Search for the cell housing the specified text and yield its [X, Y] center coordinate. 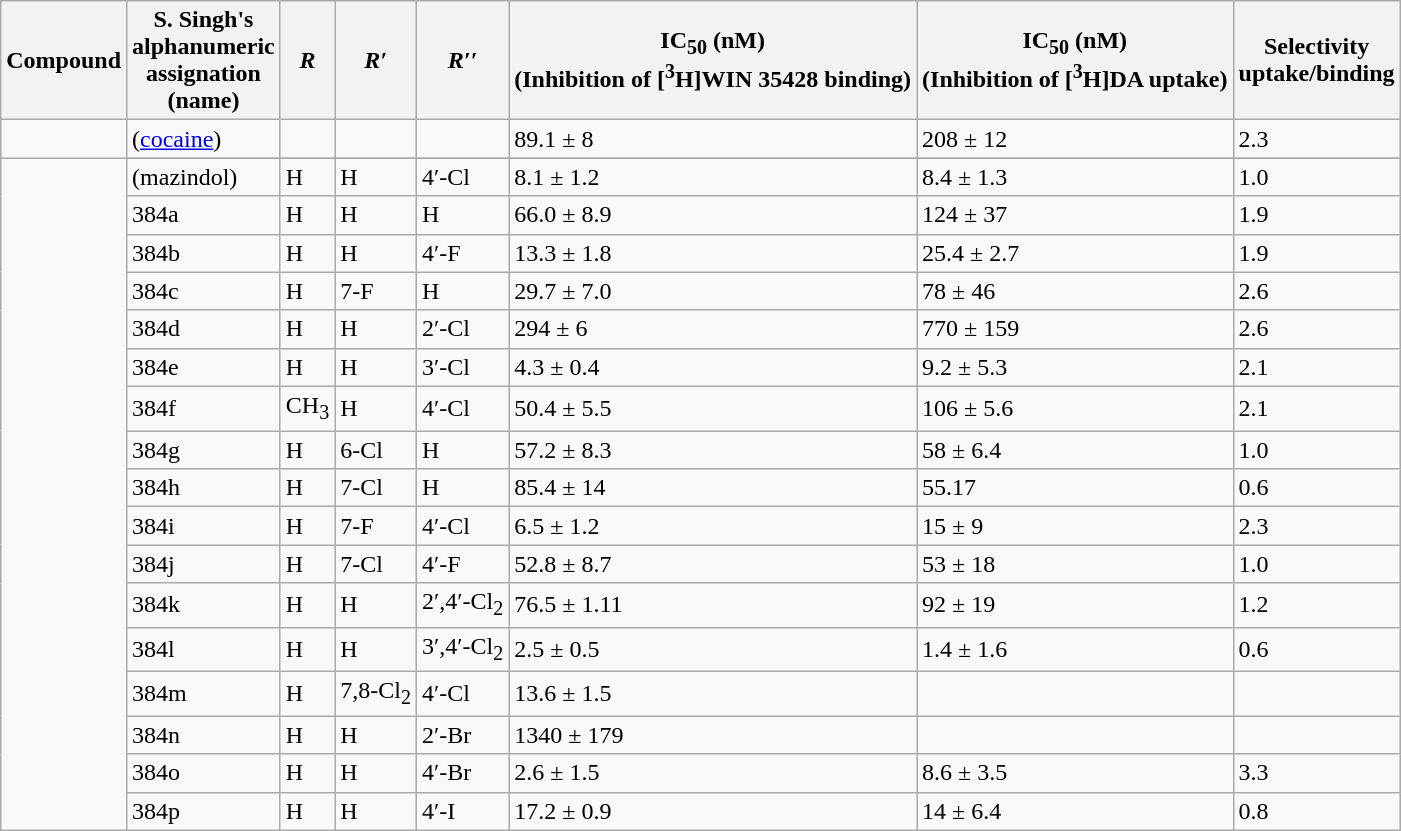
384l [204, 649]
57.2 ± 8.3 [713, 450]
1.2 [1316, 605]
R′′ [462, 60]
106 ± 5.6 [1075, 408]
384k [204, 605]
25.4 ± 2.7 [1075, 253]
76.5 ± 1.11 [713, 605]
1.4 ± 1.6 [1075, 649]
2′,4′-Cl2 [462, 605]
IC50 (nM)(Inhibition of [3H]WIN 35428 binding) [713, 60]
R [307, 60]
0.8 [1316, 811]
8.4 ± 1.3 [1075, 177]
384a [204, 215]
78 ± 46 [1075, 291]
6.5 ± 1.2 [713, 526]
384e [204, 367]
66.0 ± 8.9 [713, 215]
4′-I [462, 811]
294 ± 6 [713, 329]
2′-Cl [462, 329]
6-Cl [376, 450]
85.4 ± 14 [713, 488]
IC50 (nM)(Inhibition of [3H]DA uptake) [1075, 60]
4.3 ± 0.4 [713, 367]
384d [204, 329]
58 ± 6.4 [1075, 450]
(mazindol) [204, 177]
14 ± 6.4 [1075, 811]
384o [204, 773]
(cocaine) [204, 139]
384n [204, 735]
89.1 ± 8 [713, 139]
8.1 ± 1.2 [713, 177]
50.4 ± 5.5 [713, 408]
2.5 ± 0.5 [713, 649]
9.2 ± 5.3 [1075, 367]
2.6 ± 1.5 [713, 773]
CH3 [307, 408]
3′-Cl [462, 367]
55.17 [1075, 488]
384g [204, 450]
384j [204, 564]
384p [204, 811]
1340 ± 179 [713, 735]
13.3 ± 1.8 [713, 253]
92 ± 19 [1075, 605]
8.6 ± 3.5 [1075, 773]
29.7 ± 7.0 [713, 291]
R′ [376, 60]
384i [204, 526]
384m [204, 694]
2′-Br [462, 735]
208 ± 12 [1075, 139]
15 ± 9 [1075, 526]
384c [204, 291]
S. Singh'salphanumericassignation(name) [204, 60]
7,8-Cl2 [376, 694]
52.8 ± 8.7 [713, 564]
17.2 ± 0.9 [713, 811]
Selectivityuptake/binding [1316, 60]
770 ± 159 [1075, 329]
124 ± 37 [1075, 215]
384b [204, 253]
53 ± 18 [1075, 564]
4′-Br [462, 773]
Compound [64, 60]
384h [204, 488]
3.3 [1316, 773]
3′,4′-Cl2 [462, 649]
13.6 ± 1.5 [713, 694]
384f [204, 408]
